Return (x, y) of the center of cell containing provided text 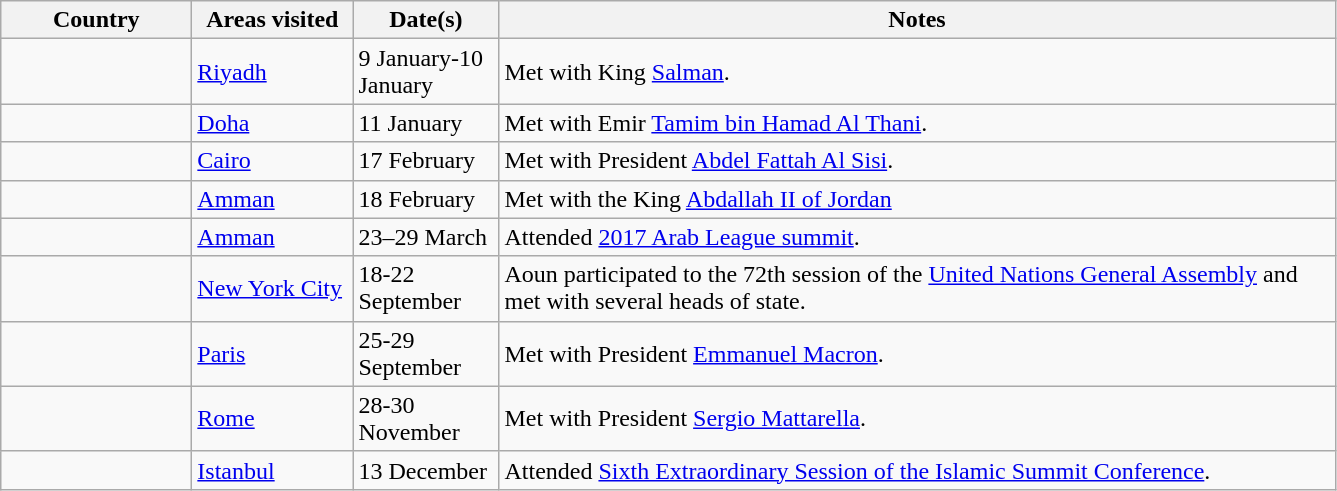
11 January (426, 123)
Notes (917, 20)
18 February (426, 199)
13 December (426, 470)
Rome (272, 418)
Met with President Abdel Fattah Al Sisi. (917, 161)
Country (96, 20)
28-30 November (426, 418)
23–29 March (426, 237)
Riyadh (272, 72)
Attended 2017 Arab League summit. (917, 237)
17 February (426, 161)
Paris (272, 354)
18-22 September (426, 288)
Met with the King Abdallah II of Jordan (917, 199)
Areas visited (272, 20)
Met with King Salman. (917, 72)
Met with President Emmanuel Macron. (917, 354)
Date(s) (426, 20)
9 January-10 January (426, 72)
Met with Emir Tamim bin Hamad Al Thani. (917, 123)
Attended Sixth Extraordinary Session of the Islamic Summit Conference. (917, 470)
Cairo (272, 161)
25-29 September (426, 354)
Istanbul (272, 470)
Doha (272, 123)
Aoun participated to the 72th session of the United Nations General Assembly and met with several heads of state. (917, 288)
Met with President Sergio Mattarella. (917, 418)
New York City (272, 288)
